Pinpoint the cell where the given text exists, returning its [X, Y] midpoint coordinate. 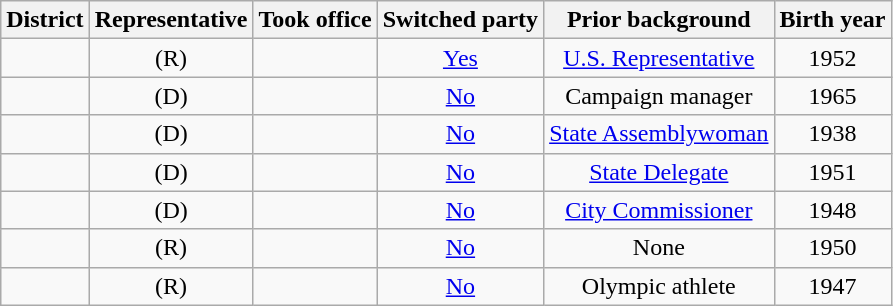
1951 [832, 172]
Olympic athlete [659, 286]
None [659, 248]
Took office [315, 20]
Campaign manager [659, 96]
Representative [171, 20]
State Assemblywoman [659, 134]
Yes [460, 58]
1948 [832, 210]
City Commissioner [659, 210]
Prior background [659, 20]
Switched party [460, 20]
1950 [832, 248]
1952 [832, 58]
1947 [832, 286]
State Delegate [659, 172]
1965 [832, 96]
District [45, 20]
1938 [832, 134]
Birth year [832, 20]
U.S. Representative [659, 58]
